Return (X, Y) of the center of cell containing provided text 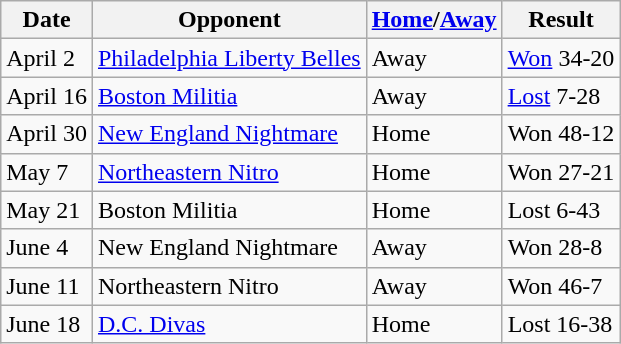
Lost 6-43 (561, 210)
May 7 (47, 172)
June 18 (47, 324)
June 11 (47, 286)
May 21 (47, 210)
Philadelphia Liberty Belles (229, 58)
Opponent (229, 20)
Lost 7-28 (561, 96)
Won 48-12 (561, 134)
Won 34-20 (561, 58)
D.C. Divas (229, 324)
Date (47, 20)
June 4 (47, 248)
Won 46-7 (561, 286)
Won 27-21 (561, 172)
Lost 16-38 (561, 324)
April 16 (47, 96)
Home/Away (434, 20)
Result (561, 20)
Won 28-8 (561, 248)
April 30 (47, 134)
April 2 (47, 58)
